Identify which cell holds the provided text, then report its (x, y) central coordinate. 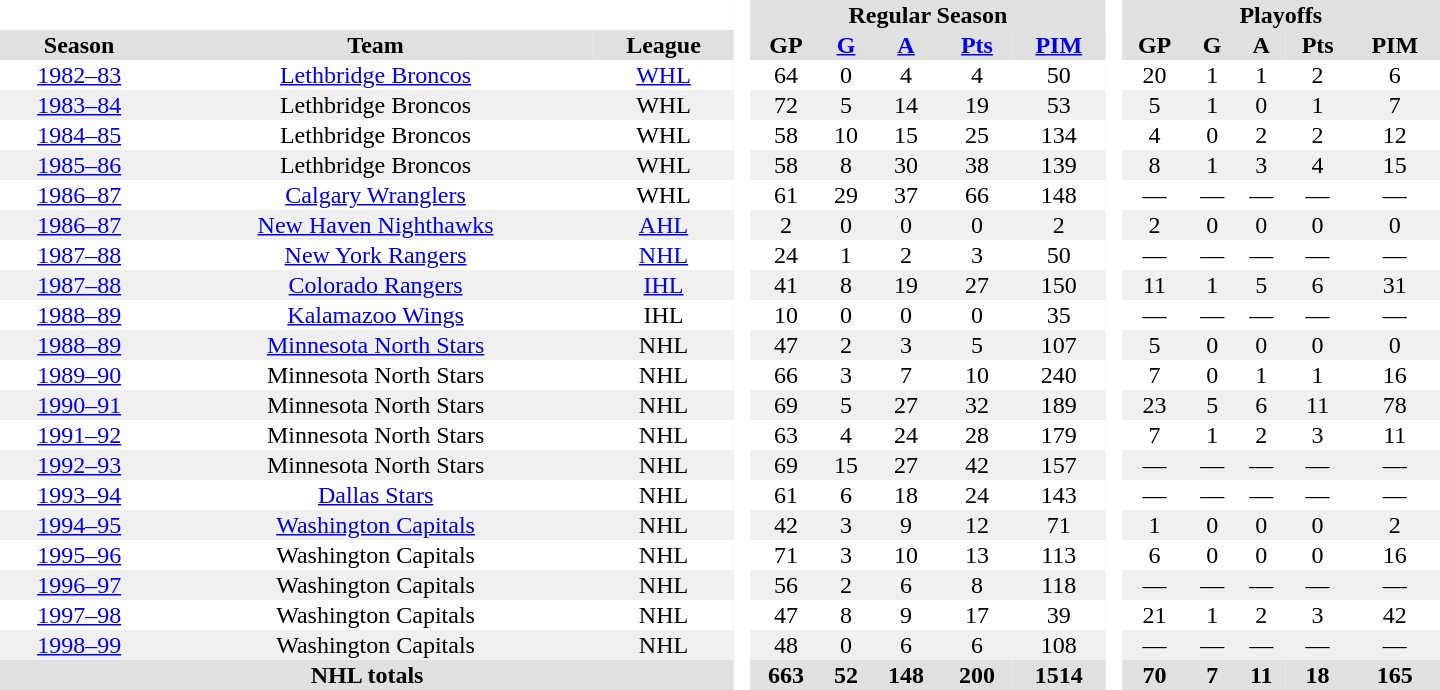
29 (846, 195)
143 (1058, 495)
113 (1058, 555)
Playoffs (1281, 15)
150 (1058, 285)
1984–85 (79, 135)
Kalamazoo Wings (376, 315)
63 (786, 435)
1992–93 (79, 465)
1982–83 (79, 75)
Season (79, 45)
70 (1155, 675)
1996–97 (79, 585)
Dallas Stars (376, 495)
Colorado Rangers (376, 285)
Team (376, 45)
Regular Season (928, 15)
108 (1058, 645)
189 (1058, 405)
17 (976, 615)
38 (976, 165)
165 (1394, 675)
64 (786, 75)
Calgary Wranglers (376, 195)
20 (1155, 75)
1985–86 (79, 165)
35 (1058, 315)
30 (906, 165)
134 (1058, 135)
41 (786, 285)
AHL (664, 225)
1998–99 (79, 645)
23 (1155, 405)
New York Rangers (376, 255)
1991–92 (79, 435)
48 (786, 645)
1514 (1058, 675)
21 (1155, 615)
240 (1058, 375)
52 (846, 675)
139 (1058, 165)
League (664, 45)
72 (786, 105)
1989–90 (79, 375)
663 (786, 675)
28 (976, 435)
14 (906, 105)
200 (976, 675)
1997–98 (79, 615)
1994–95 (79, 525)
179 (1058, 435)
39 (1058, 615)
1983–84 (79, 105)
31 (1394, 285)
53 (1058, 105)
37 (906, 195)
78 (1394, 405)
56 (786, 585)
1993–94 (79, 495)
1995–96 (79, 555)
32 (976, 405)
New Haven Nighthawks (376, 225)
118 (1058, 585)
NHL totals (367, 675)
25 (976, 135)
157 (1058, 465)
13 (976, 555)
107 (1058, 345)
1990–91 (79, 405)
